Return [x, y] of the center of cell containing provided text 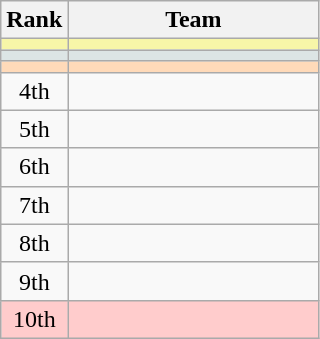
7th [34, 205]
10th [34, 319]
Team [194, 20]
Rank [34, 20]
5th [34, 129]
4th [34, 91]
6th [34, 167]
8th [34, 243]
9th [34, 281]
